Determine the [X, Y] coordinate at the center of the cell enclosing the given text.  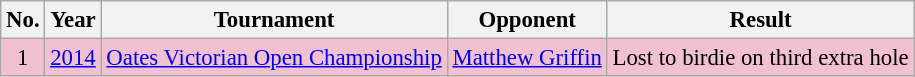
Lost to birdie on third extra hole [760, 58]
No. [23, 20]
Tournament [274, 20]
Oates Victorian Open Championship [274, 58]
Result [760, 20]
2014 [73, 58]
Year [73, 20]
Matthew Griffin [527, 58]
Opponent [527, 20]
1 [23, 58]
